Determine the (X, Y) coordinate at the center of the cell enclosing the given text.  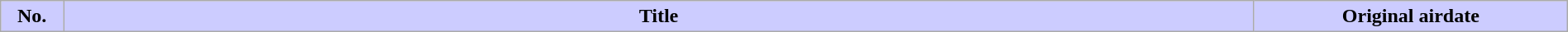
Original airdate (1411, 16)
No. (32, 16)
Title (659, 16)
